Output the [X, Y] coordinate of the center of the cell containing the given text.  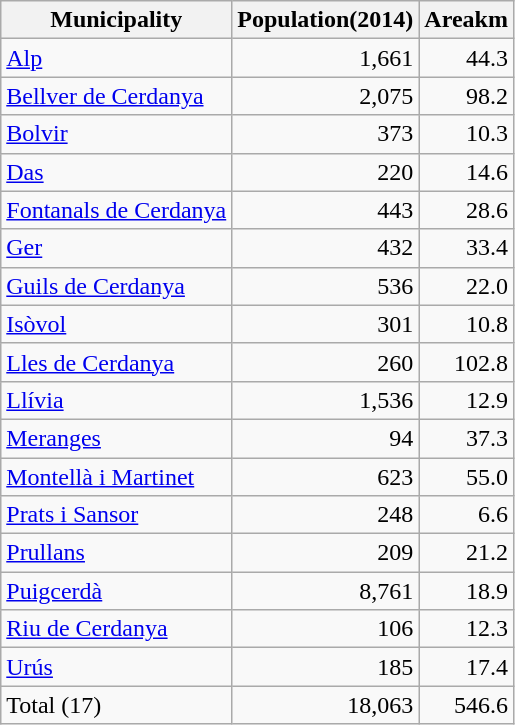
98.2 [466, 96]
106 [326, 629]
209 [326, 553]
Prullans [116, 553]
432 [326, 248]
Total (17) [116, 705]
18.9 [466, 591]
44.3 [466, 58]
33.4 [466, 248]
Meranges [116, 438]
21.2 [466, 553]
12.9 [466, 400]
Fontanals de Cerdanya [116, 210]
220 [326, 172]
8,761 [326, 591]
373 [326, 134]
Isòvol [116, 324]
Population(2014) [326, 20]
546.6 [466, 705]
301 [326, 324]
102.8 [466, 362]
1,536 [326, 400]
Riu de Cerdanya [116, 629]
37.3 [466, 438]
248 [326, 515]
Lles de Cerdanya [116, 362]
Llívia [116, 400]
536 [326, 286]
Bolvir [116, 134]
Prats i Sansor [116, 515]
Ger [116, 248]
10.3 [466, 134]
260 [326, 362]
Urús [116, 667]
Alp [116, 58]
Das [116, 172]
14.6 [466, 172]
10.8 [466, 324]
Bellver de Cerdanya [116, 96]
Areakm [466, 20]
18,063 [326, 705]
1,661 [326, 58]
2,075 [326, 96]
Puigcerdà [116, 591]
94 [326, 438]
12.3 [466, 629]
55.0 [466, 477]
Guils de Cerdanya [116, 286]
Municipality [116, 20]
22.0 [466, 286]
6.6 [466, 515]
17.4 [466, 667]
443 [326, 210]
623 [326, 477]
28.6 [466, 210]
185 [326, 667]
Montellà i Martinet [116, 477]
